From the cell containing the given text, extract its center point as (x, y) coordinate. 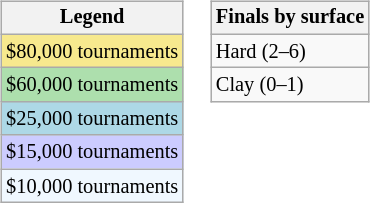
$15,000 tournaments (92, 152)
$25,000 tournaments (92, 119)
$60,000 tournaments (92, 85)
$80,000 tournaments (92, 51)
Legend (92, 18)
Clay (0–1) (290, 85)
$10,000 tournaments (92, 186)
Hard (2–6) (290, 51)
Finals by surface (290, 18)
